For the text-containing cell, return its midpoint in [x, y] coordinate format. 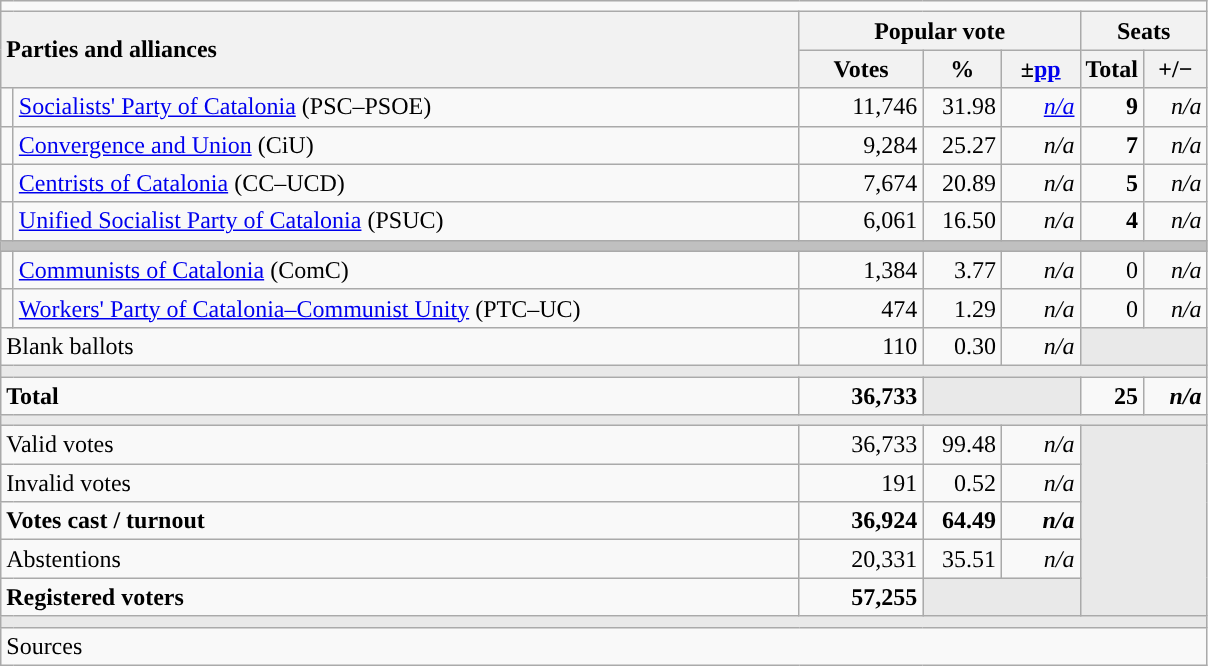
64.49 [962, 521]
20,331 [861, 559]
7 [1112, 145]
% [962, 69]
3.77 [962, 270]
1.29 [962, 308]
474 [861, 308]
4 [1112, 221]
Votes cast / turnout [400, 521]
9 [1112, 107]
Registered voters [400, 597]
35.51 [962, 559]
16.50 [962, 221]
57,255 [861, 597]
Centrists of Catalonia (CC–UCD) [406, 183]
Invalid votes [400, 483]
Parties and alliances [400, 50]
Valid votes [400, 445]
+/− [1176, 69]
7,674 [861, 183]
11,746 [861, 107]
25 [1112, 395]
0.52 [962, 483]
Socialists' Party of Catalonia (PSC–PSOE) [406, 107]
31.98 [962, 107]
Seats [1144, 31]
Unified Socialist Party of Catalonia (PSUC) [406, 221]
9,284 [861, 145]
191 [861, 483]
99.48 [962, 445]
Blank ballots [400, 346]
0.30 [962, 346]
Communists of Catalonia (ComC) [406, 270]
Convergence and Union (CiU) [406, 145]
Workers' Party of Catalonia–Communist Unity (PTC–UC) [406, 308]
6,061 [861, 221]
Popular vote [940, 31]
Votes [861, 69]
5 [1112, 183]
Abstentions [400, 559]
20.89 [962, 183]
36,924 [861, 521]
Sources [604, 646]
1,384 [861, 270]
25.27 [962, 145]
110 [861, 346]
±pp [1040, 69]
